Search for the cell housing the specified text and yield its (x, y) center coordinate. 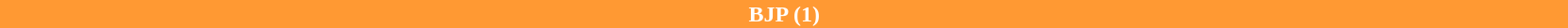
BJP (1) (784, 14)
